Capture the cell that displays the provided text and extract its (X, Y) central coordinate. 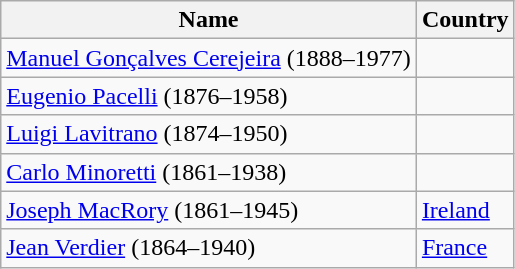
Eugenio Pacelli (1876–1958) (209, 96)
Joseph MacRory (1861–1945) (209, 210)
Jean Verdier (1864–1940) (209, 248)
Ireland (465, 210)
Country (465, 20)
Name (209, 20)
France (465, 248)
Luigi Lavitrano (1874–1950) (209, 134)
Carlo Minoretti (1861–1938) (209, 172)
Manuel Gonçalves Cerejeira (1888–1977) (209, 58)
